Search for the cell housing the specified text and yield its [X, Y] center coordinate. 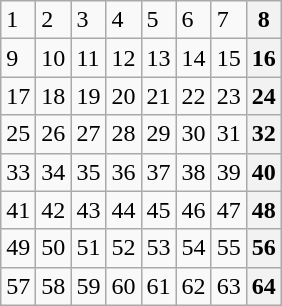
50 [54, 248]
9 [18, 58]
59 [88, 286]
38 [194, 172]
40 [264, 172]
31 [228, 134]
22 [194, 96]
10 [54, 58]
32 [264, 134]
51 [88, 248]
36 [124, 172]
37 [158, 172]
16 [264, 58]
13 [158, 58]
45 [158, 210]
29 [158, 134]
17 [18, 96]
19 [88, 96]
23 [228, 96]
53 [158, 248]
46 [194, 210]
11 [88, 58]
24 [264, 96]
41 [18, 210]
42 [54, 210]
27 [88, 134]
12 [124, 58]
49 [18, 248]
62 [194, 286]
26 [54, 134]
21 [158, 96]
39 [228, 172]
52 [124, 248]
61 [158, 286]
63 [228, 286]
33 [18, 172]
8 [264, 20]
1 [18, 20]
48 [264, 210]
3 [88, 20]
18 [54, 96]
6 [194, 20]
34 [54, 172]
7 [228, 20]
28 [124, 134]
2 [54, 20]
56 [264, 248]
43 [88, 210]
15 [228, 58]
54 [194, 248]
5 [158, 20]
58 [54, 286]
47 [228, 210]
60 [124, 286]
30 [194, 134]
4 [124, 20]
14 [194, 58]
20 [124, 96]
35 [88, 172]
55 [228, 248]
57 [18, 286]
44 [124, 210]
25 [18, 134]
64 [264, 286]
